Provide the [X, Y] coordinate of the cell's center where the given text is located.  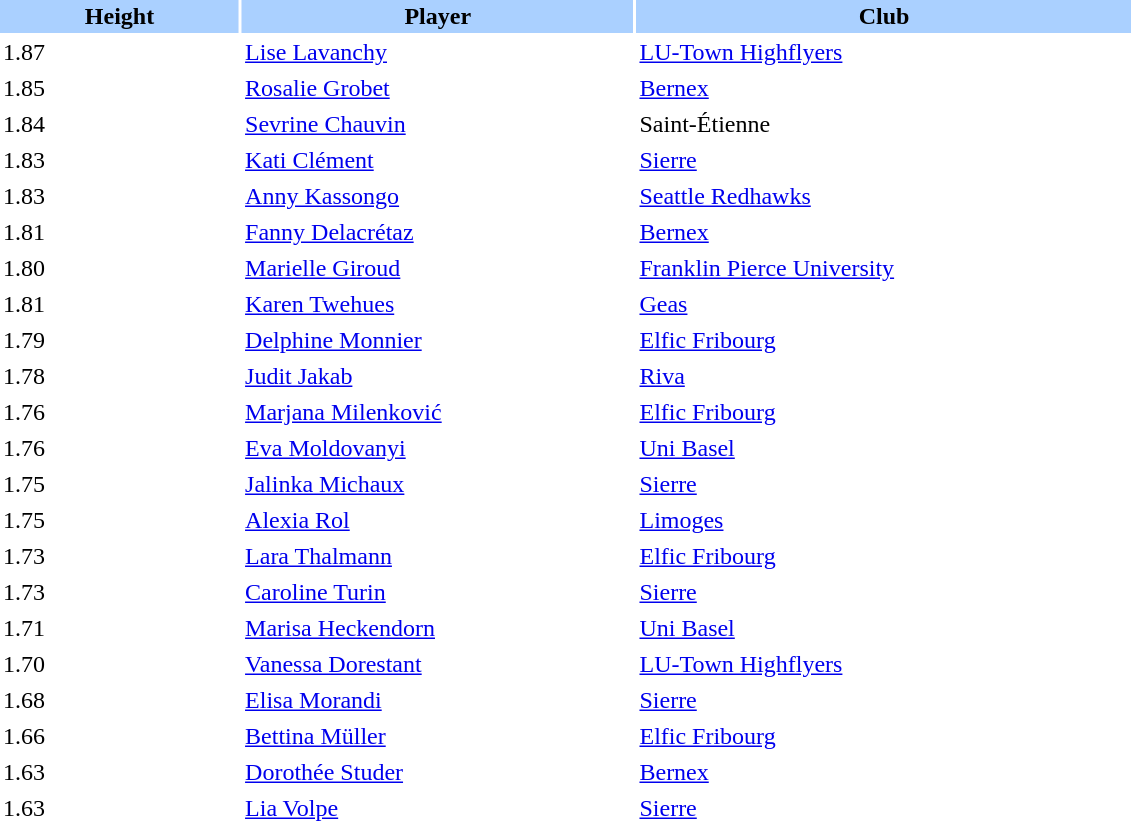
Jalinka Michaux [438, 484]
Sevrine Chauvin [438, 124]
Franklin Pierce University [884, 268]
Height [120, 16]
Club [884, 16]
Marjana Milenković [438, 412]
Elisa Morandi [438, 700]
Kati Clément [438, 160]
Geas [884, 304]
Lise Lavanchy [438, 52]
1.66 [120, 736]
Judit Jakab [438, 376]
Marisa Heckendorn [438, 628]
1.84 [120, 124]
Anny Kassongo [438, 196]
Karen Twehues [438, 304]
Riva [884, 376]
Lara Thalmann [438, 556]
1.70 [120, 664]
Vanessa Dorestant [438, 664]
Rosalie Grobet [438, 88]
Alexia Rol [438, 520]
1.87 [120, 52]
Bettina Müller [438, 736]
Saint-Étienne [884, 124]
1.80 [120, 268]
Seattle Redhawks [884, 196]
1.68 [120, 700]
1.71 [120, 628]
Eva Moldovanyi [438, 448]
Limoges [884, 520]
Caroline Turin [438, 592]
1.85 [120, 88]
Marielle Giroud [438, 268]
Player [438, 16]
Delphine Monnier [438, 340]
1.78 [120, 376]
1.63 [120, 772]
1.79 [120, 340]
Dorothée Studer [438, 772]
Fanny Delacrétaz [438, 232]
